Return [X, Y] of the center of cell containing provided text 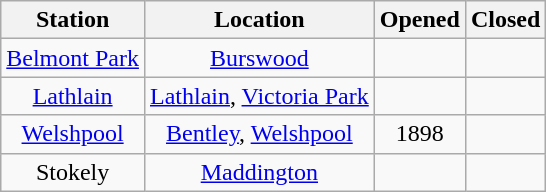
Closed [505, 20]
Burswood [259, 58]
Bentley, Welshpool [259, 134]
Lathlain [73, 96]
Opened [420, 20]
Location [259, 20]
Maddington [259, 172]
1898 [420, 134]
Welshpool [73, 134]
Belmont Park [73, 58]
Stokely [73, 172]
Station [73, 20]
Lathlain, Victoria Park [259, 96]
